From the cell containing the given text, extract its center point as [X, Y] coordinate. 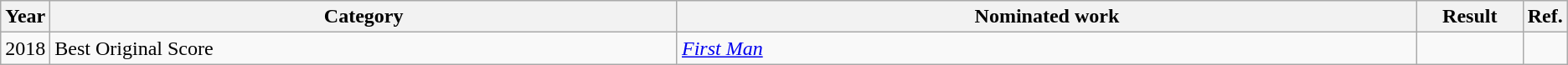
Category [364, 17]
Ref. [1545, 17]
Best Original Score [364, 48]
2018 [25, 48]
Result [1469, 17]
First Man [1047, 48]
Nominated work [1047, 17]
Year [25, 17]
